Determine the (X, Y) coordinate at the center of the cell enclosing the given text.  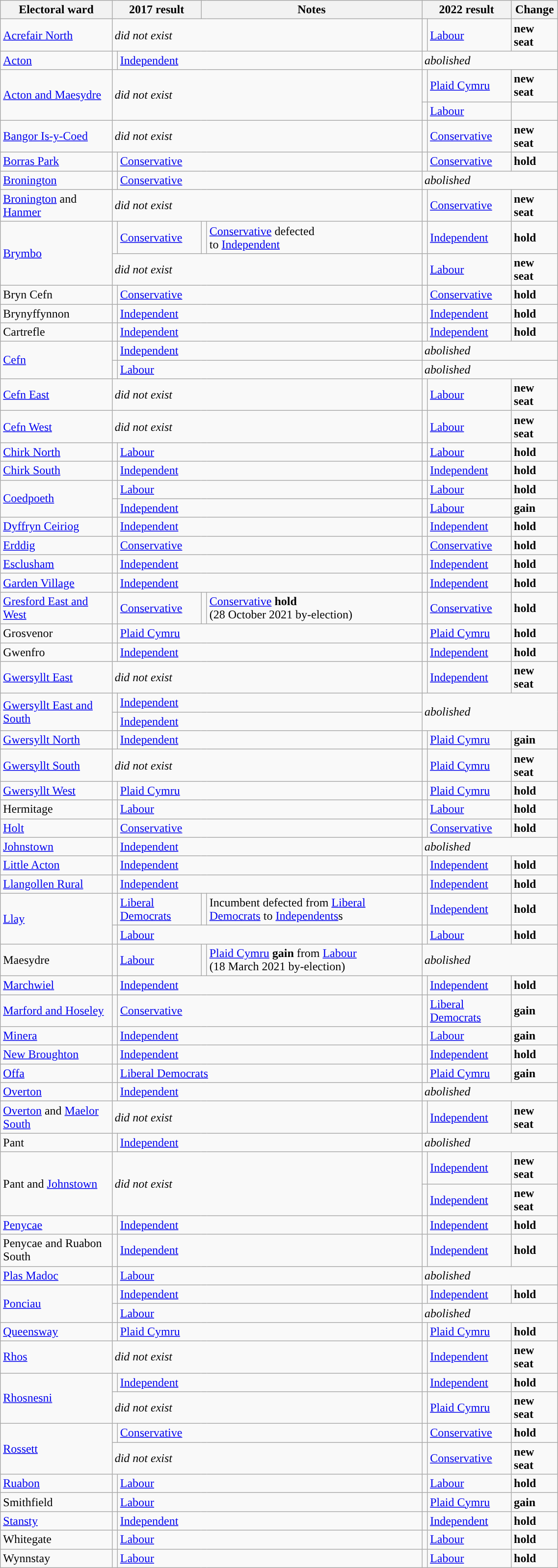
Bryn Cefn (56, 294)
Holt (56, 828)
Llay (56, 919)
Marford and Hoseley (56, 1010)
Acrefair North (56, 35)
Incumbent defected from Liberal Democrats to Independentss (314, 909)
Marchwiel (56, 985)
Cartrefle (56, 332)
Esclusham (56, 564)
Llangollen Rural (56, 884)
Bronington and Hanmer (56, 205)
Cefn West (56, 427)
Queensway (56, 1331)
Grosvenor (56, 633)
Minera (56, 1036)
Penycae (56, 1225)
Cefn East (56, 395)
Wynnstay (56, 1558)
Rhos (56, 1356)
Ruabon (56, 1484)
Bangor Is-y-Coed (56, 136)
Acton and Maesydre (56, 95)
New Broughton (56, 1055)
Gwenfro (56, 652)
Rhosnesni (56, 1399)
Brynyffynnon (56, 314)
Acton (56, 60)
Gwersyllt East and South (56, 712)
Whitegate (56, 1540)
Gwersyllt North (56, 740)
Little Acton (56, 865)
Rossett (56, 1449)
Maesydre (56, 960)
Erddig (56, 545)
Conservative hold(28 October 2021 by-election) (314, 608)
Gresford East and West (56, 608)
Offa (56, 1073)
Penycae and Ruabon South (56, 1250)
Overton (56, 1092)
Dyffryn Ceiriog (56, 527)
Chirk South (56, 471)
Johnstown (56, 847)
Pant (56, 1143)
Gwersyllt East (56, 677)
Electoral ward (56, 10)
Overton and Maelor South (56, 1117)
Conservative defectedto Independent (314, 238)
Chirk North (56, 452)
Hermitage (56, 809)
Ponciau (56, 1303)
Stansty (56, 1521)
Coedpoeth (56, 499)
Plas Madoc (56, 1276)
Plaid Cymru gain from Labour(18 March 2021 by-election) (314, 960)
2022 result (467, 10)
Notes (311, 10)
Smithfield (56, 1502)
Cefn (56, 360)
Borras Park (56, 161)
Bronington (56, 180)
2017 result (157, 10)
Gwersyllt West (56, 791)
Brymbo (56, 253)
Garden Village (56, 583)
Gwersyllt South (56, 766)
Pant and Johnstown (56, 1184)
Change (535, 10)
